Scan for the cell matching the given text and deliver its [X, Y] coordinate at center. 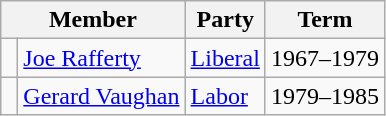
Party [225, 20]
Gerard Vaughan [102, 96]
Labor [225, 96]
Liberal [225, 58]
1979–1985 [324, 96]
Term [324, 20]
Joe Rafferty [102, 58]
1967–1979 [324, 58]
Member [93, 20]
